Scan for the cell matching the given text and deliver its [X, Y] coordinate at center. 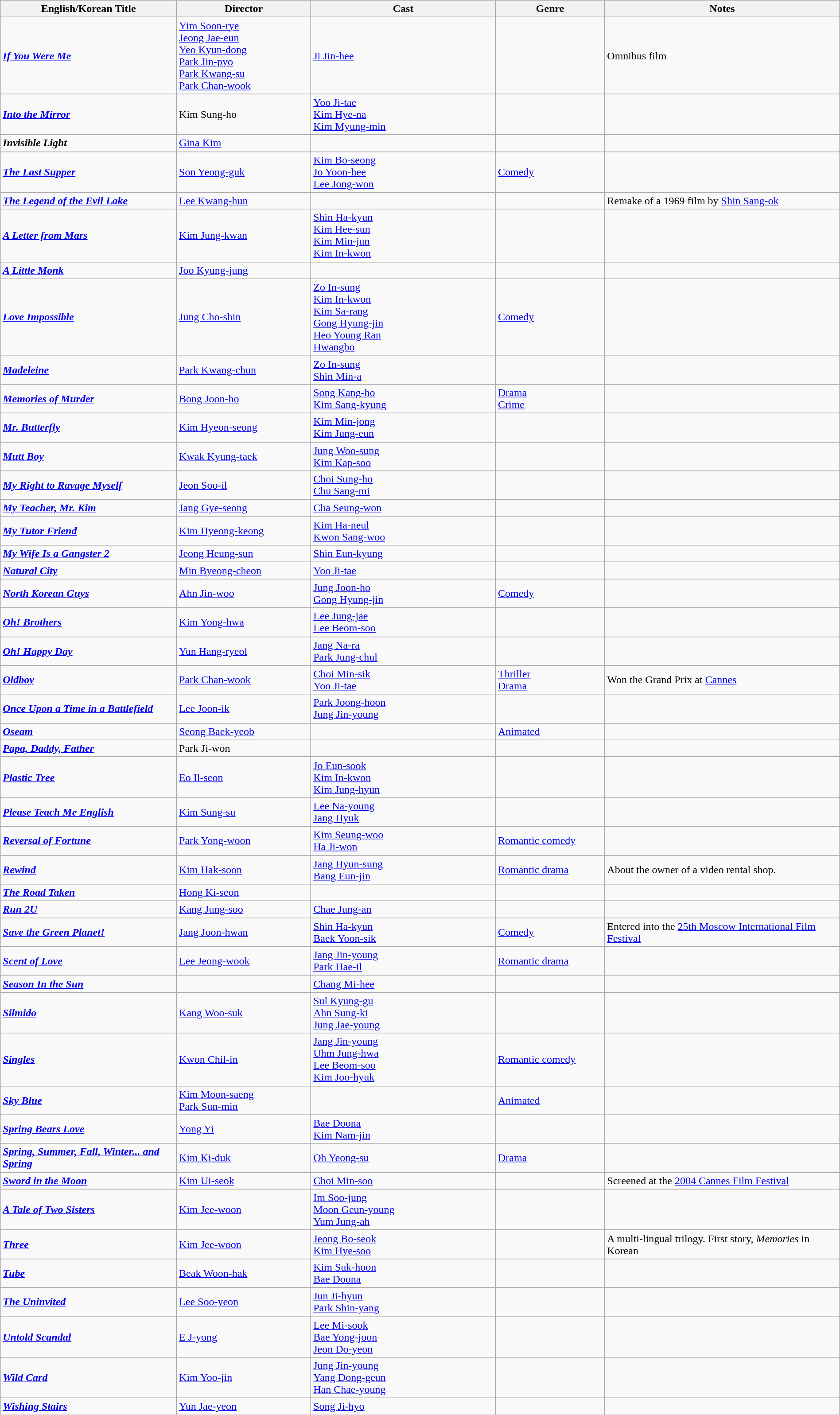
Madeleine [89, 369]
Plastic Tree [89, 777]
DramaCrime [550, 399]
Won the Grand Prix at Cannes [722, 680]
Kim Seung-wooHa Ji-won [403, 841]
Chae Jung-an [403, 910]
Park Kwang-chun [244, 369]
Jung Jin-youngYang Dong-geunHan Chae-young [403, 1378]
Kwon Chil-in [244, 1060]
Lee Na-youngJang Hyuk [403, 812]
Director [244, 9]
Jang Jin-youngUhm Jung-hwaLee Beom-sooKim Joo-hyuk [403, 1060]
Untold Scandal [89, 1337]
Lee Mi-sookBae Yong-joonJeon Do-yeon [403, 1337]
Sky Blue [89, 1100]
Choi Min-sikYoo Ji-tae [403, 680]
Park Chan-wook [244, 680]
Lee Joon-ik [244, 709]
Song Kang-hoKim Sang-kyung [403, 399]
Jung Cho-shin [244, 317]
About the owner of a video rental shop. [722, 869]
Yun Jae-yeon [244, 1407]
Lee Jung-jaeLee Beom-soo [403, 622]
Oh Yeong-su [403, 1158]
Choi Min-soo [403, 1181]
Lee Kwang-hun [244, 201]
The Legend of the Evil Lake [89, 201]
Spring, Summer, Fall, Winter... and Spring [89, 1158]
Omnibus film [722, 56]
Kim Min-jongKim Jung-eun [403, 427]
Ji Jin-hee [403, 56]
The Last Supper [89, 172]
Min Byeong-cheon [244, 571]
Jo Eun-sookKim In-kwonKim Jung-hyun [403, 777]
Cha Seung-won [403, 508]
Sul Kyung-guAhn Sung-kiJung Jae-young [403, 1013]
Into the Mirror [89, 114]
Scent of Love [89, 961]
Tube [89, 1273]
Shin Eun-kyung [403, 554]
A Letter from Mars [89, 236]
Silmido [89, 1013]
Joo Kyung-jung [244, 270]
My Right to Ravage Myself [89, 486]
My Wife Is a Gangster 2 [89, 554]
A multi-lingual trilogy. First story, Memories in Korean [722, 1244]
Oldboy [89, 680]
Spring Bears Love [89, 1129]
Kim Hak-soon [244, 869]
Papa, Daddy, Father [89, 748]
Son Yeong-guk [244, 172]
Kim Sung-su [244, 812]
Hong Ki-seon [244, 893]
Choi Sung-hoChu Sang-mi [403, 486]
Bong Joon-ho [244, 399]
Please Teach Me English [89, 812]
A Tale of Two Sisters [89, 1209]
Eo Il-seon [244, 777]
Oseam [89, 731]
Kim Bo-seongJo Yoon-heeLee Jong-won [403, 172]
Lee Jeong-wook [244, 961]
Sword in the Moon [89, 1181]
Jeong Heung-sun [244, 554]
Jun Ji-hyunPark Shin-yang [403, 1302]
ThrillerDrama [550, 680]
Park Joong-hoonJung Jin-young [403, 709]
Memories of Murder [89, 399]
Kim Ha-neulKwon Sang-woo [403, 531]
Genre [550, 9]
Ahn Jin-woo [244, 594]
Once Upon a Time in a Battlefield [89, 709]
Entered into the 25th Moscow International Film Festival [722, 932]
Kim Moon-saengPark Sun-min [244, 1100]
Bae DoonaKim Nam-jin [403, 1129]
Kim Sung-ho [244, 114]
Oh! Happy Day [89, 651]
Shin Ha-kyunBaek Yoon-sik [403, 932]
Shin Ha-kyunKim Hee-sunKim Min-junKim In-kwon [403, 236]
Yong Yi [244, 1129]
Jang Joon-hwan [244, 932]
Rewind [89, 869]
Reversal of Fortune [89, 841]
E J-yong [244, 1337]
English/Korean Title [89, 9]
Love Impossible [89, 317]
Singles [89, 1060]
Wild Card [89, 1378]
Notes [722, 9]
Kim Suk-hoonBae Doona [403, 1273]
Drama [550, 1158]
Kim Ki-duk [244, 1158]
Jung Woo-sungKim Kap-soo [403, 456]
My Teacher, Mr. Kim [89, 508]
Jang Gye-seong [244, 508]
Yun Hang-ryeol [244, 651]
Park Ji-won [244, 748]
Wishing Stairs [89, 1407]
Zo In-sungKim In-kwonKim Sa-rangGong Hyung-jinHeo Young RanHwangbo [403, 317]
The Road Taken [89, 893]
Jeon Soo-il [244, 486]
If You Were Me [89, 56]
Natural City [89, 571]
Oh! Brothers [89, 622]
Jang Na-raPark Jung-chul [403, 651]
Mr. Butterfly [89, 427]
The Uninvited [89, 1302]
Yoo Ji-tae [403, 571]
Park Yong-woon [244, 841]
Season In the Sun [89, 984]
Invisible Light [89, 143]
Beak Woon-hak [244, 1273]
Save the Green Planet! [89, 932]
Kim Yoo-jin [244, 1378]
Kim Ui-seok [244, 1181]
Jung Joon-hoGong Hyung-jin [403, 594]
Mutt Boy [89, 456]
Remake of a 1969 film by Shin Sang-ok [722, 201]
Seong Baek-yeob [244, 731]
Kang Jung-soo [244, 910]
Kim Jung-kwan [244, 236]
Jeong Bo-seokKim Hye-soo [403, 1244]
Kwak Kyung-taek [244, 456]
Kim Yong-hwa [244, 622]
Jang Jin-youngPark Hae-il [403, 961]
Kim Hyeong-keong [244, 531]
Chang Mi-hee [403, 984]
Kang Woo-suk [244, 1013]
Three [89, 1244]
North Korean Guys [89, 594]
Run 2U [89, 910]
My Tutor Friend [89, 531]
Lee Soo-yeon [244, 1302]
Screened at the 2004 Cannes Film Festival [722, 1181]
Im Soo-jungMoon Geun-youngYum Jung-ah [403, 1209]
Gina Kim [244, 143]
A Little Monk [89, 270]
Yoo Ji-taeKim Hye-naKim Myung-min [403, 114]
Cast [403, 9]
Kim Hyeon-seong [244, 427]
Zo In-sungShin Min-a [403, 369]
Yim Soon-ryeJeong Jae-eunYeo Kyun-dongPark Jin-pyoPark Kwang-suPark Chan-wook [244, 56]
Song Ji-hyo [403, 1407]
Jang Hyun-sungBang Eun-jin [403, 869]
